Return [x, y] of the center of cell containing provided text 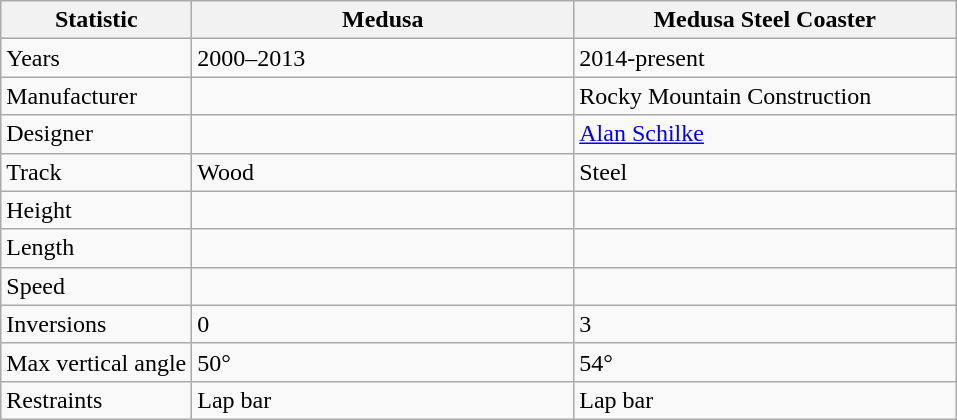
Years [96, 58]
Medusa Steel Coaster [765, 20]
3 [765, 324]
Track [96, 172]
Wood [383, 172]
2000–2013 [383, 58]
50° [383, 362]
Restraints [96, 400]
Steel [765, 172]
Height [96, 210]
Max vertical angle [96, 362]
2014-present [765, 58]
Speed [96, 286]
Inversions [96, 324]
Length [96, 248]
54° [765, 362]
Designer [96, 134]
Rocky Mountain Construction [765, 96]
Medusa [383, 20]
Manufacturer [96, 96]
Alan Schilke [765, 134]
0 [383, 324]
Statistic [96, 20]
